Extract the [X, Y] coordinate from the center of the cell holding the provided text.  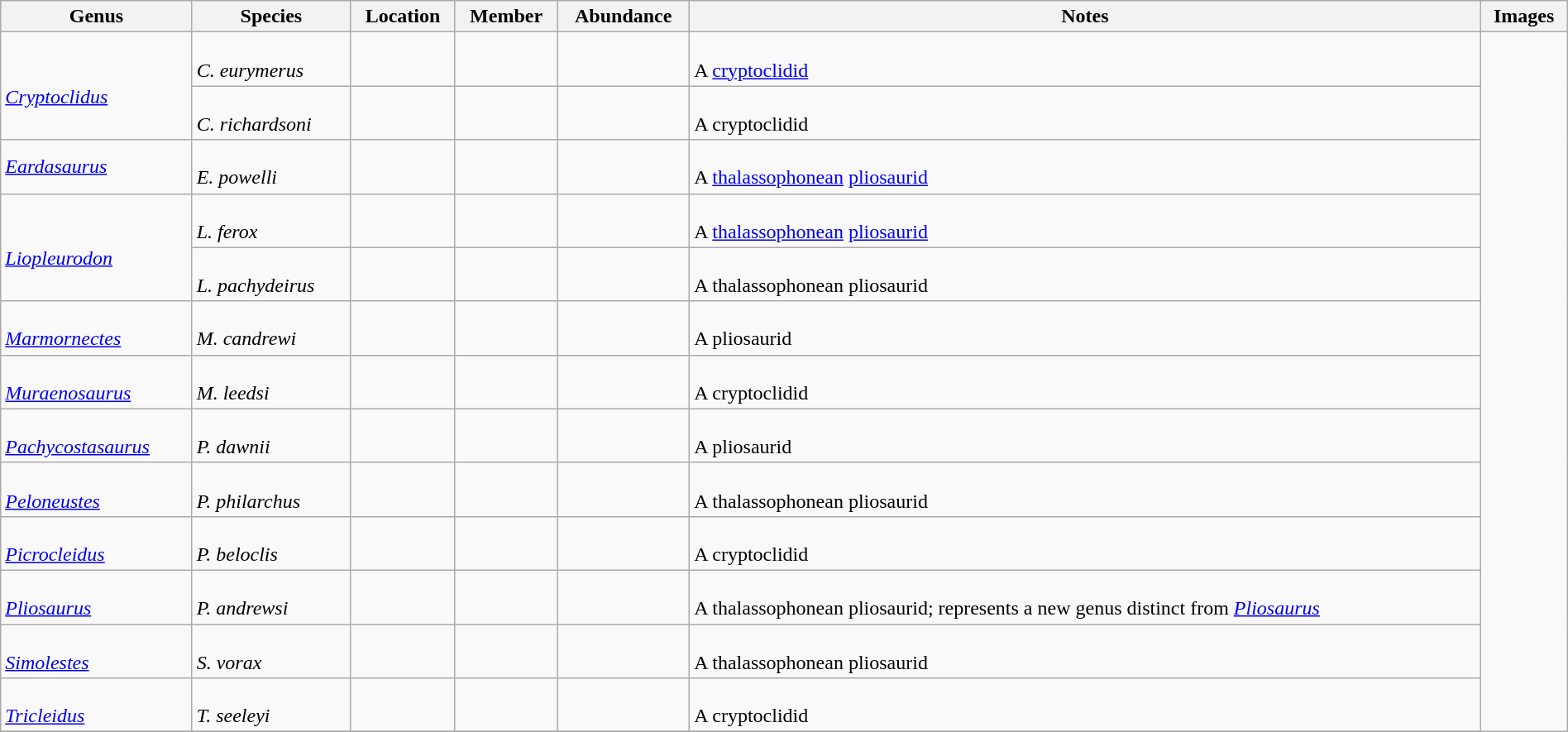
Genus [96, 17]
Marmornectes [96, 328]
M. candrewi [271, 328]
Member [506, 17]
Muraenosaurus [96, 382]
P. andrewsi [271, 597]
Abundance [624, 17]
A thalassophonean pliosaurid; represents a new genus distinct from Pliosaurus [1085, 597]
Cryptoclidus [96, 86]
Peloneustes [96, 490]
M. leedsi [271, 382]
Pachycostasaurus [96, 435]
Liopleurodon [96, 247]
Eardasaurus [96, 167]
P. beloclis [271, 543]
L. ferox [271, 220]
Simolestes [96, 650]
Images [1523, 17]
T. seeleyi [271, 705]
P. dawnii [271, 435]
Species [271, 17]
Pliosaurus [96, 597]
Notes [1085, 17]
P. philarchus [271, 490]
E. powelli [271, 167]
S. vorax [271, 650]
C. eurymerus [271, 60]
Picrocleidus [96, 543]
Tricleidus [96, 705]
L. pachydeirus [271, 275]
Location [404, 17]
C. richardsoni [271, 112]
